Find where the given text appears and provide that cell's center as (X, Y) coordinate. 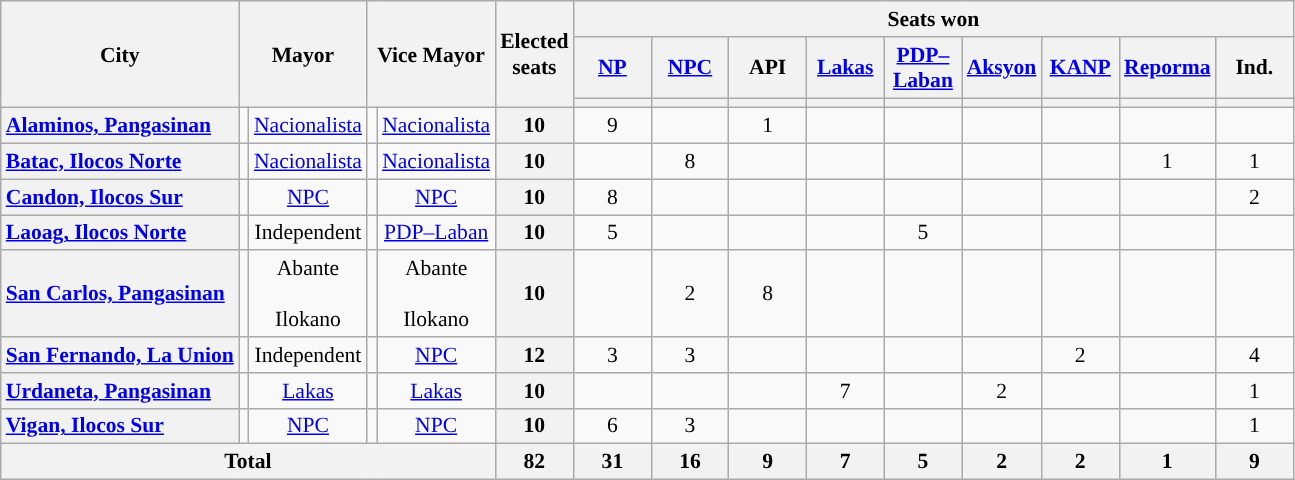
31 (613, 462)
Total (248, 462)
Vigan, Ilocos Sur (120, 426)
Reporma (1167, 68)
Mayor (303, 54)
12 (534, 355)
82 (534, 462)
Vice Mayor (431, 54)
16 (690, 462)
Candon, Ilocos Sur (120, 197)
Aksyon (1002, 68)
KANP (1080, 68)
6 (613, 426)
Laoag, Ilocos Norte (120, 233)
Seats won (934, 19)
San Fernando, La Union (120, 355)
Batac, Ilocos Norte (120, 162)
Electedseats (534, 54)
City (120, 54)
Alaminos, Pangasinan (120, 126)
San Carlos, Pangasinan (120, 294)
Urdaneta, Pangasinan (120, 391)
NP (613, 68)
API (768, 68)
Ind. (1255, 68)
4 (1255, 355)
